Provide the (X, Y) coordinate of the cell's center where the given text is located.  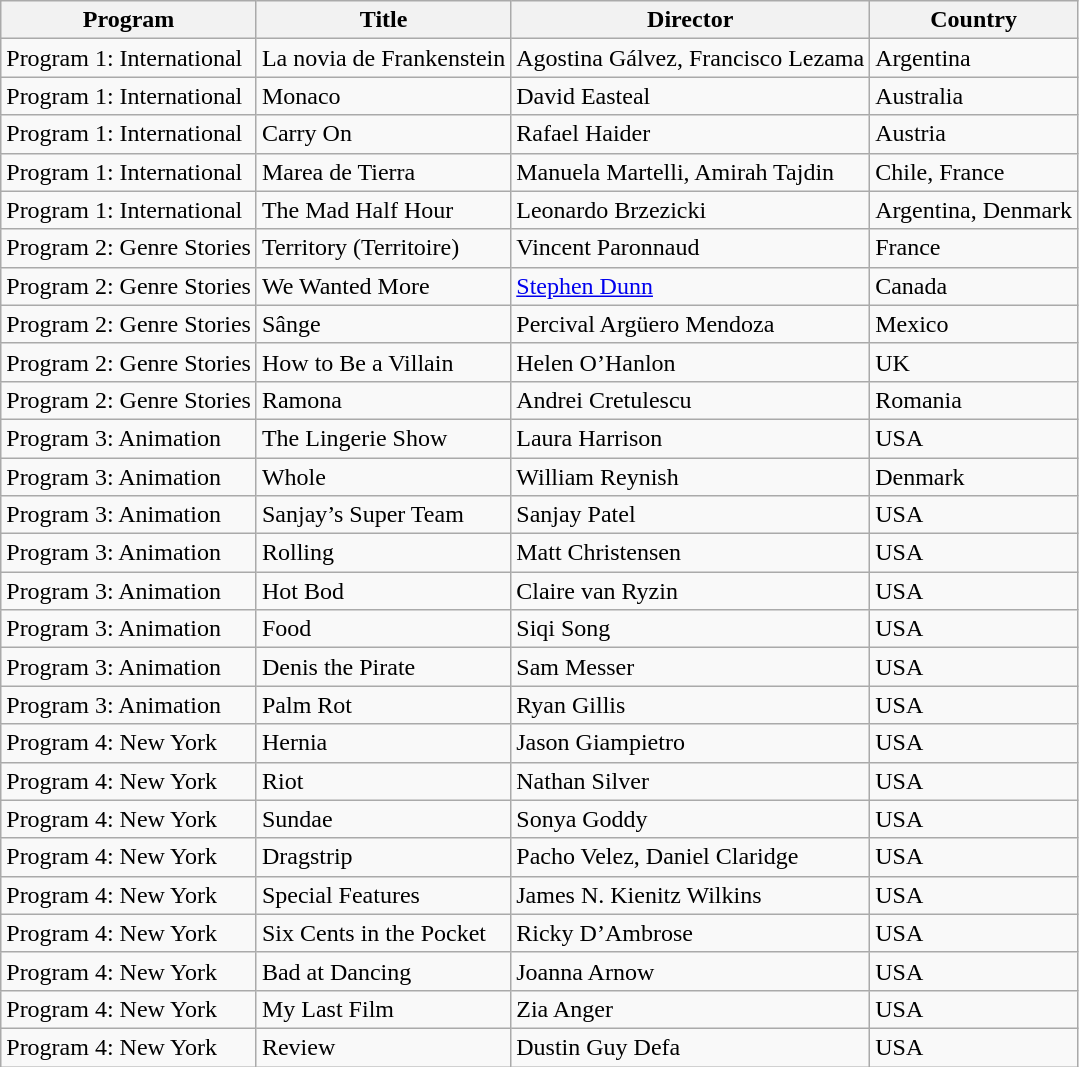
Carry On (383, 134)
Country (974, 20)
Dustin Guy Defa (690, 1047)
Helen O’Hanlon (690, 362)
Whole (383, 477)
Bad at Dancing (383, 971)
Stephen Dunn (690, 286)
France (974, 248)
Leonardo Brzezicki (690, 210)
Manuela Martelli, Amirah Tajdin (690, 172)
Austria (974, 134)
Chile, France (974, 172)
Monaco (383, 96)
We Wanted More (383, 286)
Vincent Paronnaud (690, 248)
Zia Anger (690, 1009)
Riot (383, 781)
Review (383, 1047)
Australia (974, 96)
Laura Harrison (690, 438)
Denis the Pirate (383, 667)
Mexico (974, 324)
William Reynish (690, 477)
Sânge (383, 324)
My Last Film (383, 1009)
Dragstrip (383, 857)
Siqi Song (690, 629)
Argentina (974, 58)
The Mad Half Hour (383, 210)
Romania (974, 400)
Denmark (974, 477)
Argentina, Denmark (974, 210)
Sam Messer (690, 667)
Sanjay Patel (690, 515)
Ricky D’Ambrose (690, 933)
Percival Argüero Mendoza (690, 324)
Hot Bod (383, 591)
La novia de Frankenstein (383, 58)
Sonya Goddy (690, 819)
The Lingerie Show (383, 438)
Pacho Velez, Daniel Claridge (690, 857)
Program (129, 20)
Jason Giampietro (690, 743)
Director (690, 20)
Six Cents in the Pocket (383, 933)
Rolling (383, 553)
Rafael Haider (690, 134)
UK (974, 362)
Nathan Silver (690, 781)
Claire van Ryzin (690, 591)
James N. Kienitz Wilkins (690, 895)
Andrei Cretulescu (690, 400)
Hernia (383, 743)
David Easteal (690, 96)
Marea de Tierra (383, 172)
Ryan Gillis (690, 705)
How to Be a Villain (383, 362)
Palm Rot (383, 705)
Sundae (383, 819)
Special Features (383, 895)
Joanna Arnow (690, 971)
Title (383, 20)
Territory (Territoire) (383, 248)
Food (383, 629)
Sanjay’s Super Team (383, 515)
Canada (974, 286)
Ramona (383, 400)
Agostina Gálvez, Francisco Lezama (690, 58)
Matt Christensen (690, 553)
